Return the [X, Y] coordinate for the center point of the cell that contains the specified text.  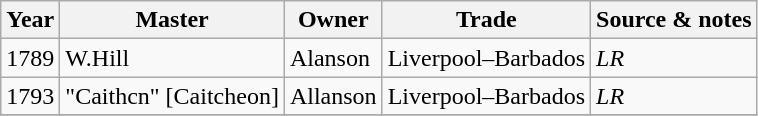
Source & notes [674, 20]
Master [172, 20]
Alanson [333, 58]
Year [30, 20]
W.Hill [172, 58]
Allanson [333, 96]
"Caithcn" [Caitcheon] [172, 96]
Owner [333, 20]
1789 [30, 58]
Trade [486, 20]
1793 [30, 96]
